Capture the cell that displays the provided text and extract its (X, Y) central coordinate. 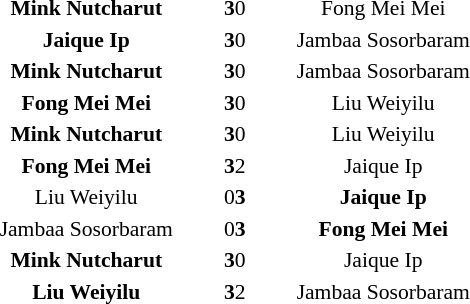
32 (234, 166)
